Scan for the cell matching the given text and deliver its [X, Y] coordinate at center. 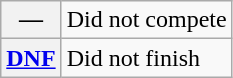
DNF [31, 58]
Did not finish [146, 58]
— [31, 20]
Did not compete [146, 20]
